Identify which cell holds the provided text, then report its (x, y) central coordinate. 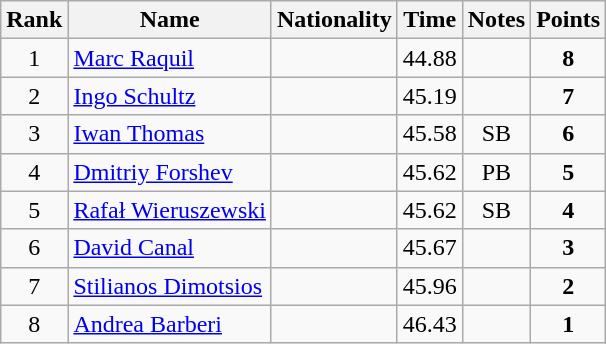
45.58 (430, 134)
Stilianos Dimotsios (170, 286)
Points (568, 20)
46.43 (430, 324)
Notes (496, 20)
Time (430, 20)
Name (170, 20)
Andrea Barberi (170, 324)
45.19 (430, 96)
Rafał Wieruszewski (170, 210)
Ingo Schultz (170, 96)
45.96 (430, 286)
David Canal (170, 248)
PB (496, 172)
44.88 (430, 58)
Rank (34, 20)
Marc Raquil (170, 58)
45.67 (430, 248)
Dmitriy Forshev (170, 172)
Nationality (334, 20)
Iwan Thomas (170, 134)
